Determine the [x, y] coordinate at the center of the cell enclosing the given text.  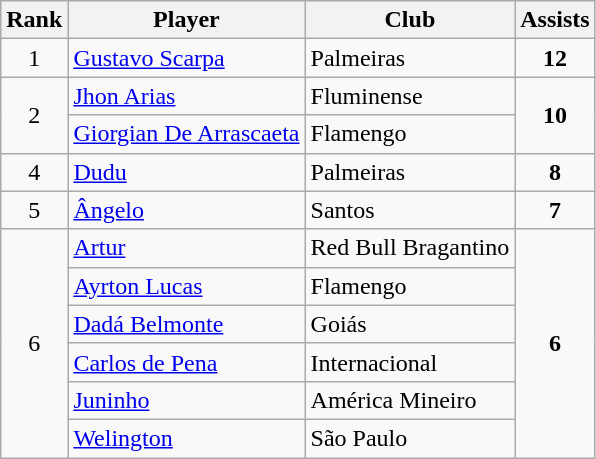
Santos [410, 210]
Giorgian De Arrascaeta [186, 134]
Gustavo Scarpa [186, 58]
12 [555, 58]
Red Bull Bragantino [410, 248]
Dudu [186, 172]
Player [186, 20]
Artur [186, 248]
Internacional [410, 362]
Jhon Arias [186, 96]
Fluminense [410, 96]
4 [34, 172]
Ayrton Lucas [186, 286]
Welington [186, 438]
5 [34, 210]
1 [34, 58]
7 [555, 210]
10 [555, 115]
Carlos de Pena [186, 362]
Rank [34, 20]
América Mineiro [410, 400]
2 [34, 115]
Dadá Belmonte [186, 324]
Club [410, 20]
São Paulo [410, 438]
Juninho [186, 400]
Goiás [410, 324]
8 [555, 172]
Ângelo [186, 210]
Assists [555, 20]
